Search for the cell housing the specified text and yield its (x, y) center coordinate. 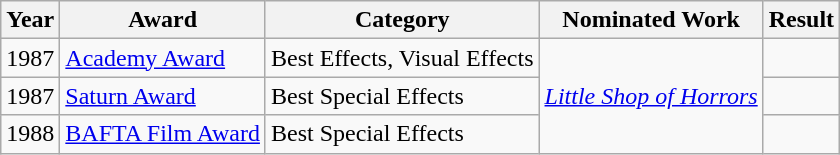
Saturn Award (163, 96)
Year (30, 20)
Little Shop of Horrors (651, 96)
1988 (30, 134)
BAFTA Film Award (163, 134)
Category (402, 20)
Result (801, 20)
Nominated Work (651, 20)
Academy Award (163, 58)
Best Effects, Visual Effects (402, 58)
Award (163, 20)
